Detect which cell encompasses the target text, then output its (X, Y) center coordinate. 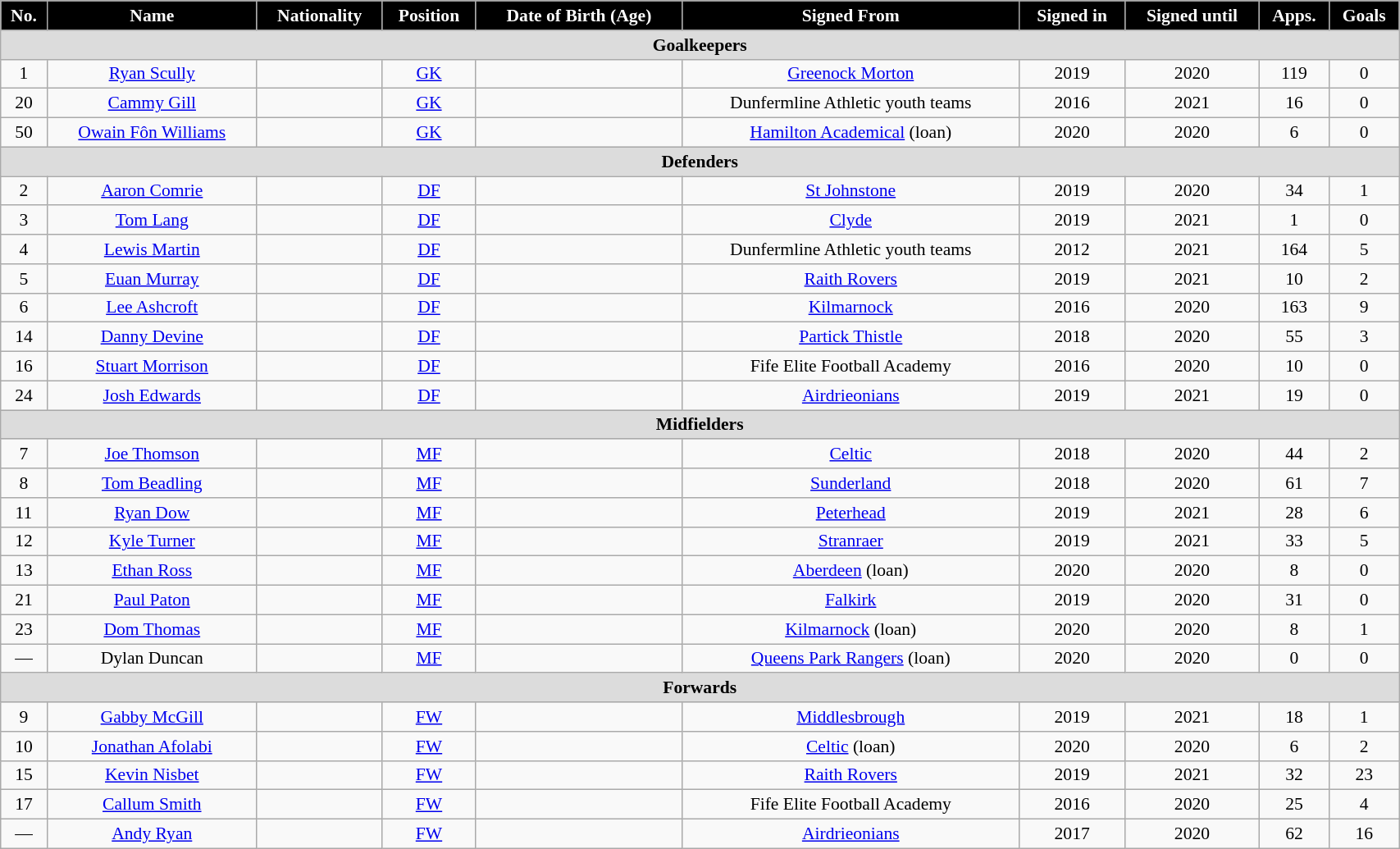
Hamilton Academical (loan) (851, 133)
55 (1294, 337)
Signed From (851, 16)
Jonathan Afolabi (152, 746)
Ryan Dow (152, 513)
Cammy Gill (152, 103)
119 (1294, 74)
Tom Lang (152, 221)
15 (24, 775)
Position (429, 16)
Paul Paton (152, 600)
Signed in (1071, 16)
33 (1294, 541)
14 (24, 337)
44 (1294, 454)
Ethan Ross (152, 571)
Tom Beadling (152, 483)
25 (1294, 805)
Clyde (851, 221)
Ryan Scully (152, 74)
Kevin Nisbet (152, 775)
12 (24, 541)
Defenders (700, 162)
17 (24, 805)
Callum Smith (152, 805)
Name (152, 16)
61 (1294, 483)
2017 (1071, 834)
Partick Thistle (851, 337)
24 (24, 395)
Owain Fôn Williams (152, 133)
Joe Thomson (152, 454)
No. (24, 16)
Andy Ryan (152, 834)
164 (1294, 249)
Goalkeepers (700, 45)
28 (1294, 513)
34 (1294, 191)
Peterhead (851, 513)
Nationality (320, 16)
Gabby McGill (152, 717)
Dylan Duncan (152, 659)
31 (1294, 600)
Forwards (700, 688)
21 (24, 600)
Middlesbrough (851, 717)
Goals (1365, 16)
62 (1294, 834)
St Johnstone (851, 191)
Stuart Morrison (152, 367)
11 (24, 513)
163 (1294, 308)
Lewis Martin (152, 249)
18 (1294, 717)
Greenock Morton (851, 74)
Aaron Comrie (152, 191)
Aberdeen (loan) (851, 571)
Celtic (851, 454)
2012 (1071, 249)
Signed until (1193, 16)
Midfielders (700, 425)
50 (24, 133)
20 (24, 103)
Stranraer (851, 541)
Danny Devine (152, 337)
Queens Park Rangers (loan) (851, 659)
Kyle Turner (152, 541)
Celtic (loan) (851, 746)
13 (24, 571)
Sunderland (851, 483)
19 (1294, 395)
Kilmarnock (loan) (851, 629)
Apps. (1294, 16)
Date of Birth (Age) (579, 16)
Euan Murray (152, 279)
Falkirk (851, 600)
Dom Thomas (152, 629)
32 (1294, 775)
Kilmarnock (851, 308)
Lee Ashcroft (152, 308)
Josh Edwards (152, 395)
